Locate the cell with the specified text and output its [X, Y] center coordinate. 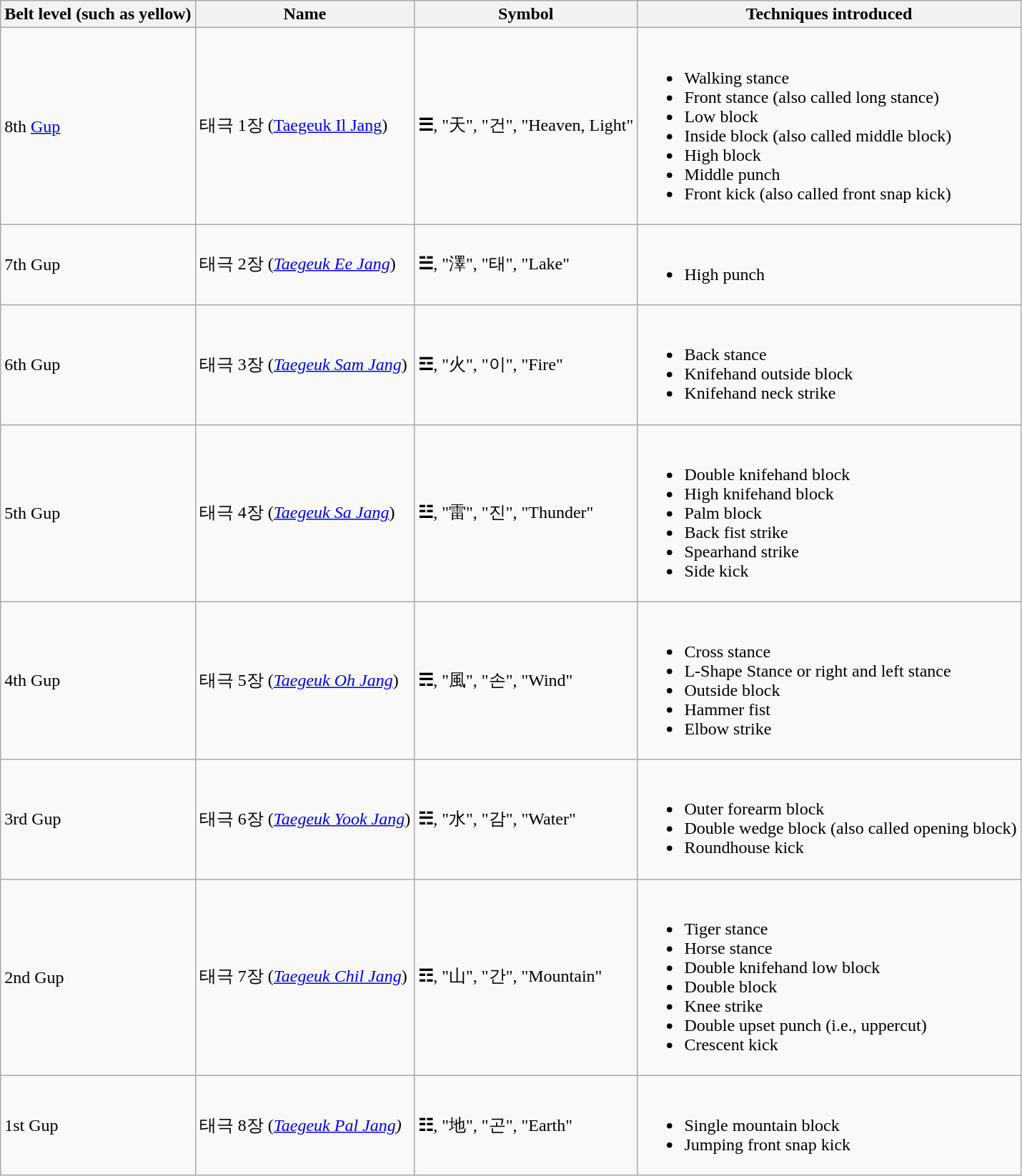
High punch [829, 264]
☴, "風", "손", "Wind" [526, 680]
5th Gup [98, 513]
태극 6장 (Taegeuk Yook Jang) [304, 819]
Tiger stanceHorse stanceDouble knifehand low blockDouble blockKnee strikeDouble upset punch (i.e., uppercut)Crescent kick [829, 977]
Outer forearm blockDouble wedge block (also called opening block)Roundhouse kick [829, 819]
태극 3장 (Taegeuk Sam Jang) [304, 364]
☳, "雷", "진", "Thunder" [526, 513]
태극 5장 (Taegeuk Oh Jang) [304, 680]
Symbol [526, 14]
☲, "火", "이", "Fire" [526, 364]
Techniques introduced [829, 14]
Cross stanceL-Shape Stance or right and left stanceOutside blockHammer fistElbow strike [829, 680]
태극 4장 (Taegeuk Sa Jang) [304, 513]
☵, "水", "감", "Water" [526, 819]
8th Gup [98, 126]
Single mountain blockJumping front snap kick [829, 1125]
7th Gup [98, 264]
Belt level (such as yellow) [98, 14]
태극 1장 (Taegeuk Il Jang) [304, 126]
4th Gup [98, 680]
1st Gup [98, 1125]
☶, "山", "간", "Mountain" [526, 977]
6th Gup [98, 364]
Back stanceKnifehand outside blockKnifehand neck strike [829, 364]
☰, "天", "건", "Heaven, Light" [526, 126]
☷, "地", "곤", "Earth" [526, 1125]
태극 2장 (Taegeuk Ee Jang) [304, 264]
Name [304, 14]
태극 7장 (Taegeuk Chil Jang) [304, 977]
태극 8장 (Taegeuk Pal Jang) [304, 1125]
Double knifehand blockHigh knifehand blockPalm blockBack fist strikeSpearhand strikeSide kick [829, 513]
2nd Gup [98, 977]
3rd Gup [98, 819]
☱, "澤", "태", "Lake" [526, 264]
